For the text-containing cell, return its midpoint in (x, y) coordinate format. 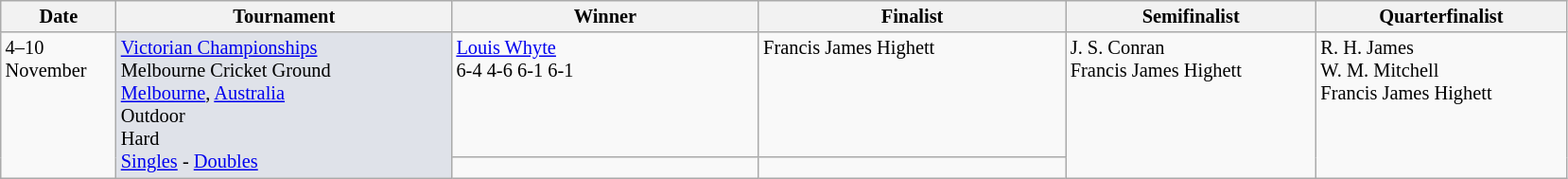
Date (59, 16)
Finalist (912, 16)
Francis James Highett (912, 95)
Winner (605, 16)
Louis Whyte6-4 4-6 6-1 6-1 (605, 95)
4–10 November (59, 105)
Quarterfinalist (1441, 16)
J. S. Conran Francis James Highett (1192, 105)
R. H. James W. M. Mitchell Francis James Highett (1441, 105)
Tournament (284, 16)
Semifinalist (1192, 16)
Victorian ChampionshipsMelbourne Cricket GroundMelbourne, AustraliaOutdoorHardSingles - Doubles (284, 105)
